Find where the given text appears and provide that cell's center as [x, y] coordinate. 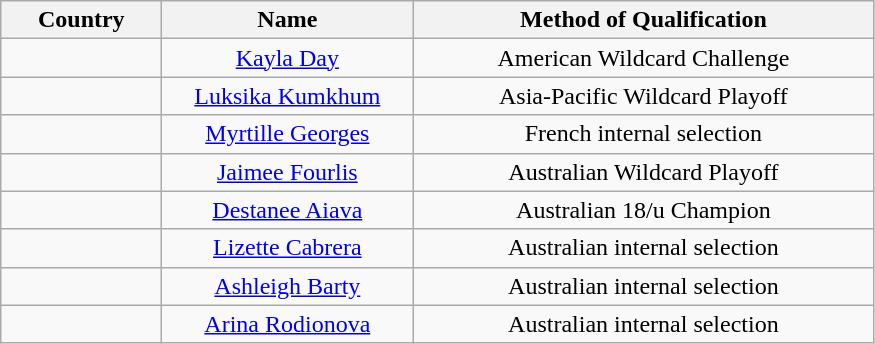
Australian Wildcard Playoff [644, 172]
Lizette Cabrera [288, 248]
Destanee Aiava [288, 210]
Name [288, 20]
Luksika Kumkhum [288, 96]
Jaimee Fourlis [288, 172]
Arina Rodionova [288, 324]
Ashleigh Barty [288, 286]
Myrtille Georges [288, 134]
Kayla Day [288, 58]
Australian 18/u Champion [644, 210]
Method of Qualification [644, 20]
American Wildcard Challenge [644, 58]
French internal selection [644, 134]
Asia-Pacific Wildcard Playoff [644, 96]
Country [82, 20]
